Pinpoint the cell where the given text exists, returning its [x, y] midpoint coordinate. 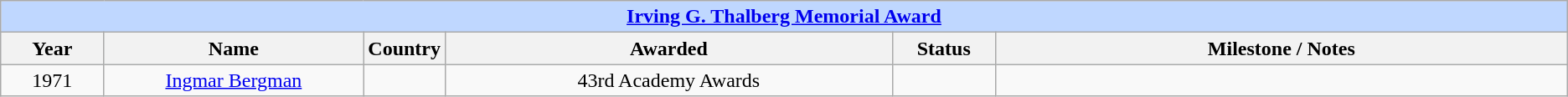
Awarded [669, 48]
Ingmar Bergman [234, 80]
Milestone / Notes [1282, 48]
Year [52, 48]
43rd Academy Awards [669, 80]
Status [943, 48]
Irving G. Thalberg Memorial Award [784, 17]
Name [234, 48]
1971 [52, 80]
Country [405, 48]
